Capture the cell that displays the provided text and extract its (x, y) central coordinate. 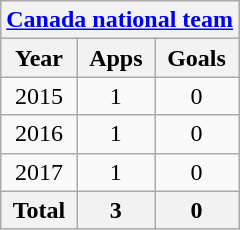
2017 (39, 172)
Apps (116, 58)
Goals (197, 58)
Canada national team (120, 20)
Year (39, 58)
2016 (39, 134)
3 (116, 210)
2015 (39, 96)
Total (39, 210)
